Output the (x, y) coordinate of the center of the cell containing the given text.  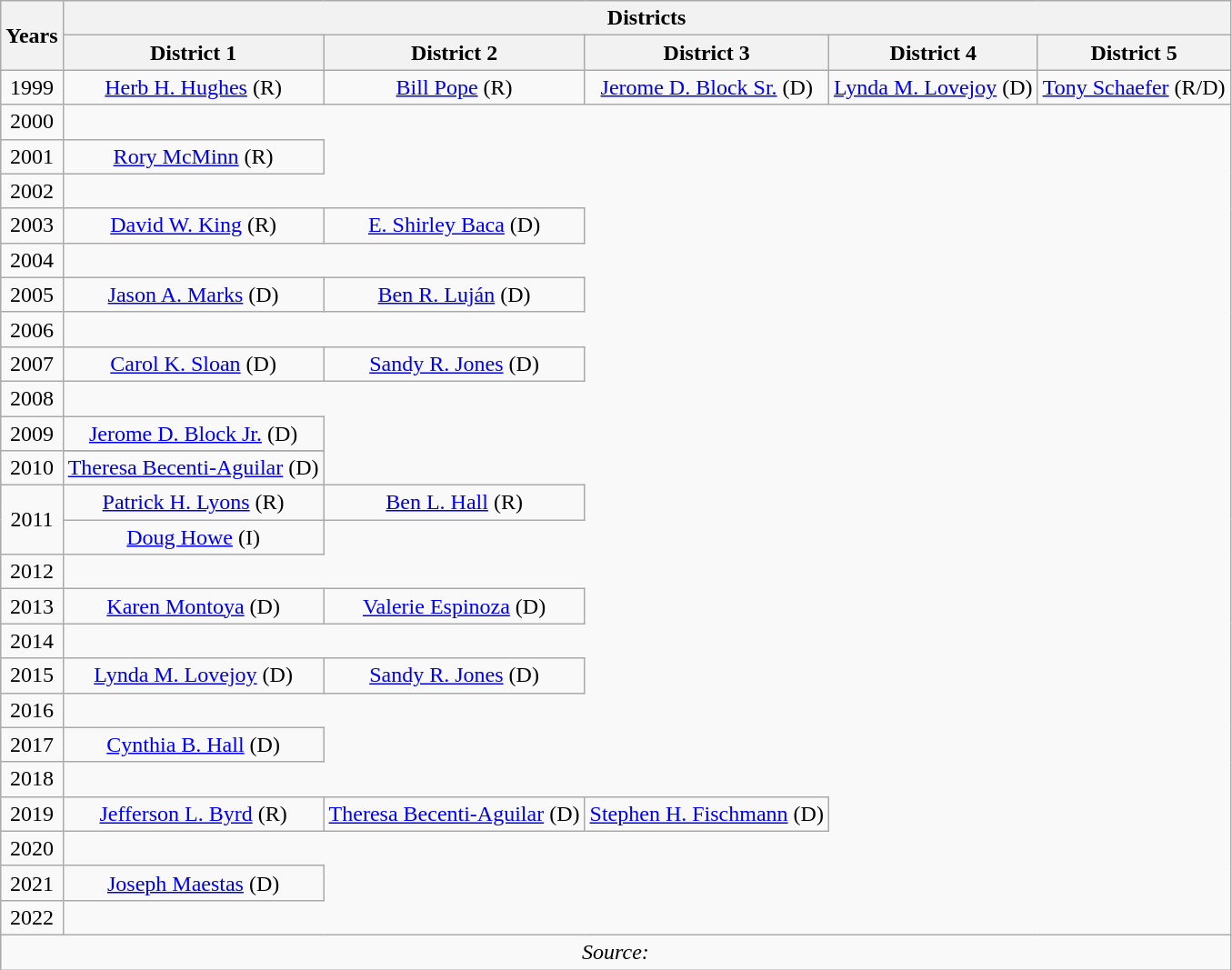
Years (32, 35)
2002 (32, 191)
E. Shirley Baca (D) (455, 225)
1999 (32, 87)
David W. King (R) (193, 225)
2010 (32, 468)
District 1 (193, 53)
Source: (616, 952)
Karen Montoya (D) (193, 606)
2021 (32, 883)
2015 (32, 675)
Doug Howe (I) (193, 537)
2004 (32, 260)
Carol K. Sloan (D) (193, 364)
2022 (32, 917)
Rory McMinn (R) (193, 156)
2017 (32, 745)
2013 (32, 606)
Herb H. Hughes (R) (193, 87)
2001 (32, 156)
Valerie Espinoza (D) (455, 606)
Patrick H. Lyons (R) (193, 503)
2016 (32, 710)
2019 (32, 814)
2007 (32, 364)
District 4 (933, 53)
Bill Pope (R) (455, 87)
Jason A. Marks (D) (193, 295)
District 3 (706, 53)
Jerome D. Block Jr. (D) (193, 434)
Ben L. Hall (R) (455, 503)
Stephen H. Fischmann (D) (706, 814)
2012 (32, 572)
Tony Schaefer (R/D) (1134, 87)
2011 (32, 520)
2018 (32, 779)
2000 (32, 122)
2008 (32, 398)
Joseph Maestas (D) (193, 883)
Districts (646, 18)
District 2 (455, 53)
2005 (32, 295)
2006 (32, 329)
2014 (32, 641)
Jefferson L. Byrd (R) (193, 814)
2009 (32, 434)
Ben R. Luján (D) (455, 295)
Cynthia B. Hall (D) (193, 745)
2003 (32, 225)
2020 (32, 848)
Jerome D. Block Sr. (D) (706, 87)
District 5 (1134, 53)
